Output the [X, Y] coordinate of the center of the cell containing the given text.  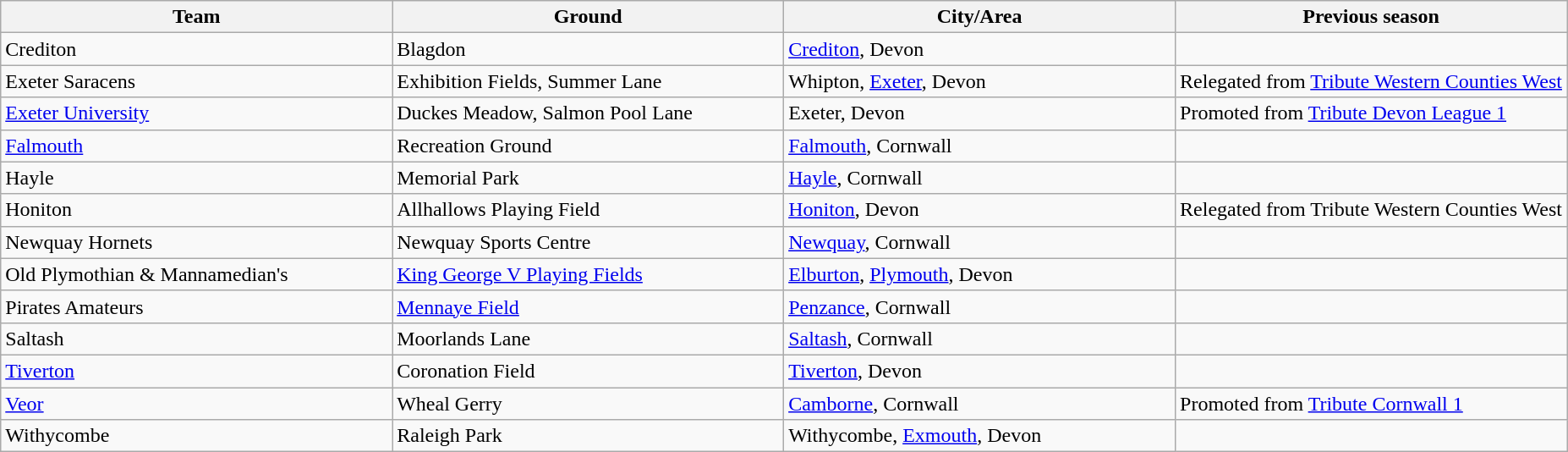
Withycombe [196, 436]
Mennaye Field [589, 306]
Camborne, Cornwall [979, 404]
Coronation Field [589, 371]
Whipton, Exeter, Devon [979, 81]
Honiton [196, 210]
Moorlands Lane [589, 339]
Allhallows Playing Field [589, 210]
Duckes Meadow, Salmon Pool Lane [589, 113]
Penzance, Cornwall [979, 306]
Newquay Sports Centre [589, 242]
City/Area [979, 17]
Exeter, Devon [979, 113]
Newquay Hornets [196, 242]
Hayle [196, 178]
Recreation Ground [589, 146]
Pirates Amateurs [196, 306]
Previous season [1372, 17]
Crediton, Devon [979, 49]
Wheal Gerry [589, 404]
Falmouth [196, 146]
Crediton [196, 49]
Promoted from Tribute Devon League 1 [1372, 113]
Honiton, Devon [979, 210]
Veor [196, 404]
Falmouth, Cornwall [979, 146]
Exhibition Fields, Summer Lane [589, 81]
King George V Playing Fields [589, 274]
Exeter University [196, 113]
Elburton, Plymouth, Devon [979, 274]
Blagdon [589, 49]
Tiverton, Devon [979, 371]
Tiverton [196, 371]
Saltash, Cornwall [979, 339]
Old Plymothian & Mannamedian's [196, 274]
Saltash [196, 339]
Team [196, 17]
Memorial Park [589, 178]
Ground [589, 17]
Exeter Saracens [196, 81]
Promoted from Tribute Cornwall 1 [1372, 404]
Raleigh Park [589, 436]
Newquay, Cornwall [979, 242]
Hayle, Cornwall [979, 178]
Withycombe, Exmouth, Devon [979, 436]
